Return the (x, y) coordinate for the center point of the cell that contains the specified text.  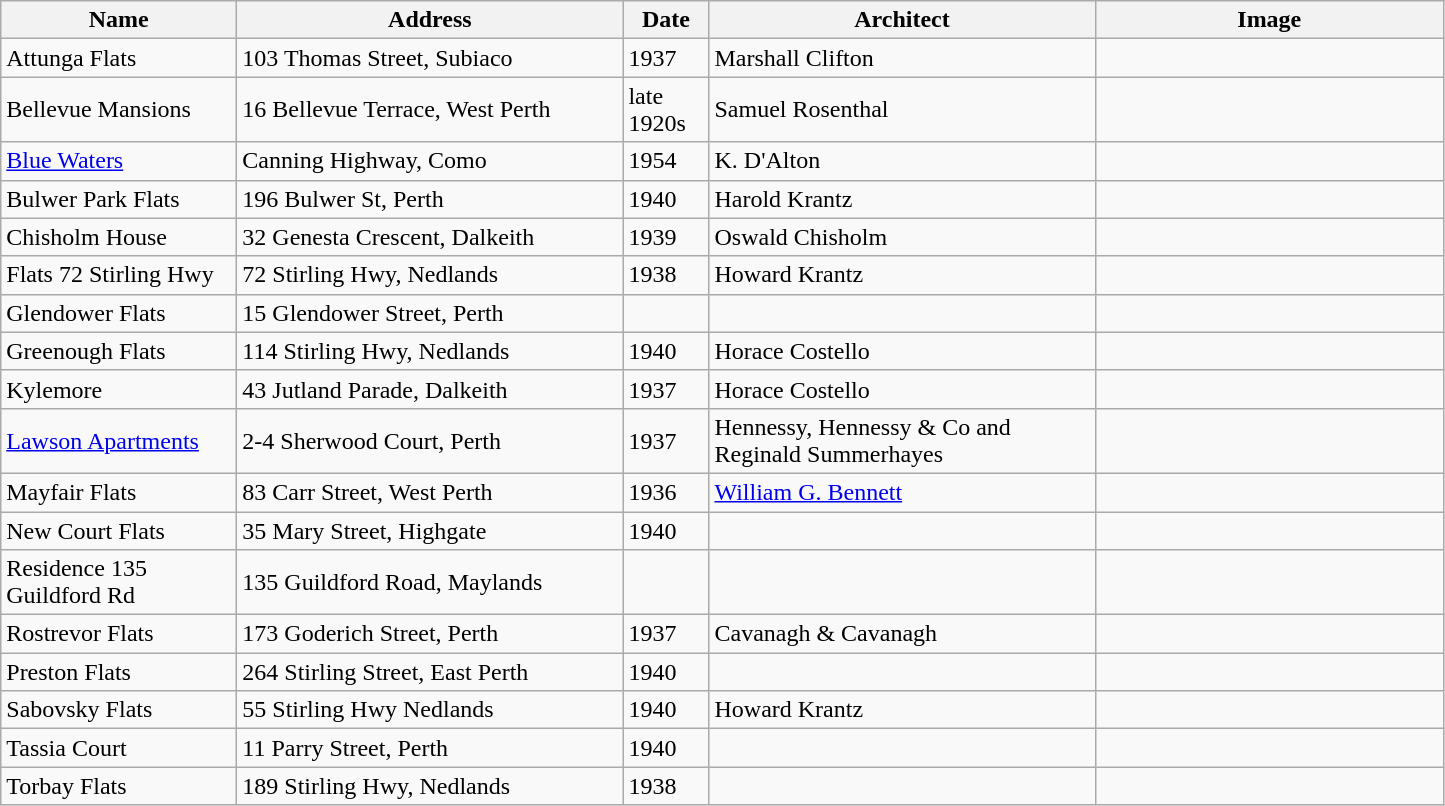
Samuel Rosenthal (902, 110)
Sabovsky Flats (119, 710)
William G. Bennett (902, 492)
Kylemore (119, 389)
Chisholm House (119, 237)
Hennessy, Hennessy & Co and Reginald Summerhayes (902, 440)
32 Genesta Crescent, Dalkeith (430, 237)
Greenough Flats (119, 351)
Cavanagh & Cavanagh (902, 634)
Bulwer Park Flats (119, 199)
Preston Flats (119, 672)
Address (430, 20)
Glendower Flats (119, 313)
1936 (666, 492)
late 1920s (666, 110)
173 Goderich Street, Perth (430, 634)
Flats 72 Stirling Hwy (119, 275)
Attunga Flats (119, 58)
264 Stirling Street, East Perth (430, 672)
55 Stirling Hwy Nedlands (430, 710)
Tassia Court (119, 748)
35 Mary Street, Highgate (430, 531)
Rostrevor Flats (119, 634)
Lawson Apartments (119, 440)
Bellevue Mansions (119, 110)
Oswald Chisholm (902, 237)
Torbay Flats (119, 786)
189 Stirling Hwy, Nedlands (430, 786)
196 Bulwer St, Perth (430, 199)
Architect (902, 20)
Mayfair Flats (119, 492)
16 Bellevue Terrace, West Perth (430, 110)
Canning Highway, Como (430, 161)
Residence 135 Guildford Rd (119, 582)
Harold Krantz (902, 199)
Name (119, 20)
1954 (666, 161)
11 Parry Street, Perth (430, 748)
Blue Waters (119, 161)
72 Stirling Hwy, Nedlands (430, 275)
83 Carr Street, West Perth (430, 492)
43 Jutland Parade, Dalkeith (430, 389)
1939 (666, 237)
2-4 Sherwood Court, Perth (430, 440)
Date (666, 20)
114 Stirling Hwy, Nedlands (430, 351)
15 Glendower Street, Perth (430, 313)
135 Guildford Road, Maylands (430, 582)
Image (1270, 20)
K. D'Alton (902, 161)
103 Thomas Street, Subiaco (430, 58)
New Court Flats (119, 531)
Marshall Clifton (902, 58)
